Pinpoint the cell where the given text exists, returning its (X, Y) midpoint coordinate. 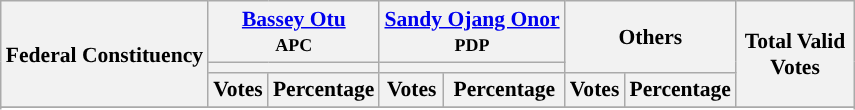
Sandy Ojang OnorPDP (472, 32)
Bassey OtuAPC (294, 32)
Others (650, 36)
Federal Constituency (104, 54)
Total Valid Votes (795, 54)
